Output the (x, y) coordinate of the center of the cell containing the given text.  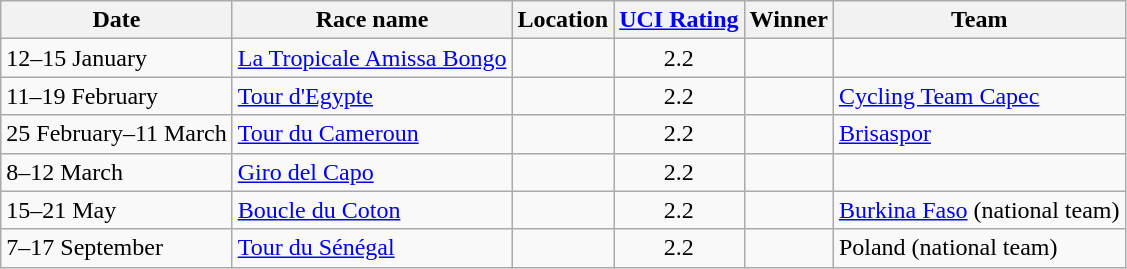
25 February–11 March (116, 134)
Giro del Capo (372, 172)
Boucle du Coton (372, 210)
15–21 May (116, 210)
UCI Rating (679, 20)
La Tropicale Amissa Bongo (372, 58)
Burkina Faso (national team) (979, 210)
Brisaspor (979, 134)
11–19 February (116, 96)
Tour du Cameroun (372, 134)
12–15 January (116, 58)
Tour d'Egypte (372, 96)
Race name (372, 20)
Location (563, 20)
Date (116, 20)
Tour du Sénégal (372, 248)
7–17 September (116, 248)
Poland (national team) (979, 248)
Winner (788, 20)
8–12 March (116, 172)
Team (979, 20)
Cycling Team Capec (979, 96)
